Search for the cell housing the specified text and yield its [X, Y] center coordinate. 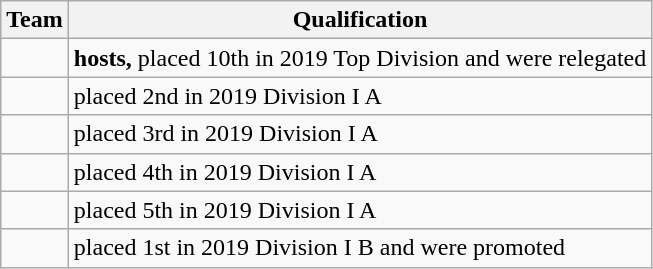
placed 1st in 2019 Division I B and were promoted [360, 248]
hosts, placed 10th in 2019 Top Division and were relegated [360, 58]
placed 2nd in 2019 Division I A [360, 96]
placed 5th in 2019 Division I A [360, 210]
Team [35, 20]
placed 4th in 2019 Division I A [360, 172]
placed 3rd in 2019 Division I A [360, 134]
Qualification [360, 20]
